Extract the [x, y] coordinate from the center of the cell holding the provided text.  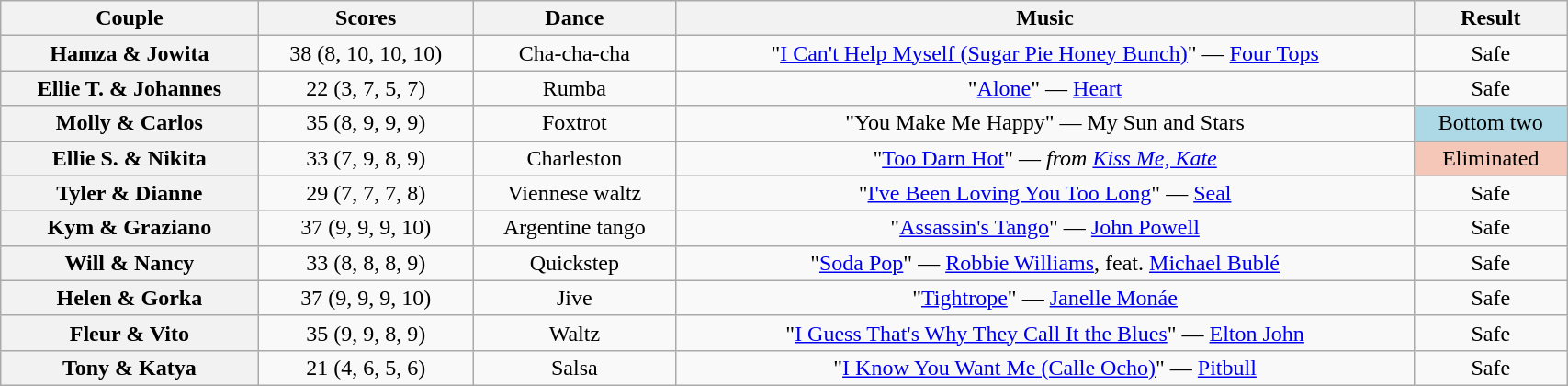
Music [1045, 18]
Ellie S. & Nikita [130, 158]
"I Know You Want Me (Calle Ocho)" — Pitbull [1045, 368]
21 (4, 6, 5, 6) [366, 368]
22 (3, 7, 5, 7) [366, 88]
Eliminated [1491, 158]
Cha-cha-cha [574, 53]
"Alone" — Heart [1045, 88]
35 (9, 9, 8, 9) [366, 333]
Tony & Katya [130, 368]
Salsa [574, 368]
Dance [574, 18]
"I've Been Loving You Too Long" — Seal [1045, 193]
Kym & Graziano [130, 228]
Charleston [574, 158]
Couple [130, 18]
Helen & Gorka [130, 298]
Ellie T. & Johannes [130, 88]
"Tightrope" — Janelle Monáe [1045, 298]
Fleur & Vito [130, 333]
Rumba [574, 88]
Waltz [574, 333]
Jive [574, 298]
Quickstep [574, 263]
"You Make Me Happy" — My Sun and Stars [1045, 123]
"Too Darn Hot" — from Kiss Me, Kate [1045, 158]
"Soda Pop" — Robbie Williams, feat. Michael Bublé [1045, 263]
Tyler & Dianne [130, 193]
Will & Nancy [130, 263]
"I Can't Help Myself (Sugar Pie Honey Bunch)" — Four Tops [1045, 53]
Result [1491, 18]
"Assassin's Tango" — John Powell [1045, 228]
Foxtrot [574, 123]
"I Guess That's Why They Call It the Blues" — Elton John [1045, 333]
Argentine tango [574, 228]
Molly & Carlos [130, 123]
29 (7, 7, 7, 8) [366, 193]
Viennese waltz [574, 193]
35 (8, 9, 9, 9) [366, 123]
Hamza & Jowita [130, 53]
Scores [366, 18]
38 (8, 10, 10, 10) [366, 53]
33 (7, 9, 8, 9) [366, 158]
Bottom two [1491, 123]
33 (8, 8, 8, 9) [366, 263]
